Capture the cell that displays the provided text and extract its [x, y] central coordinate. 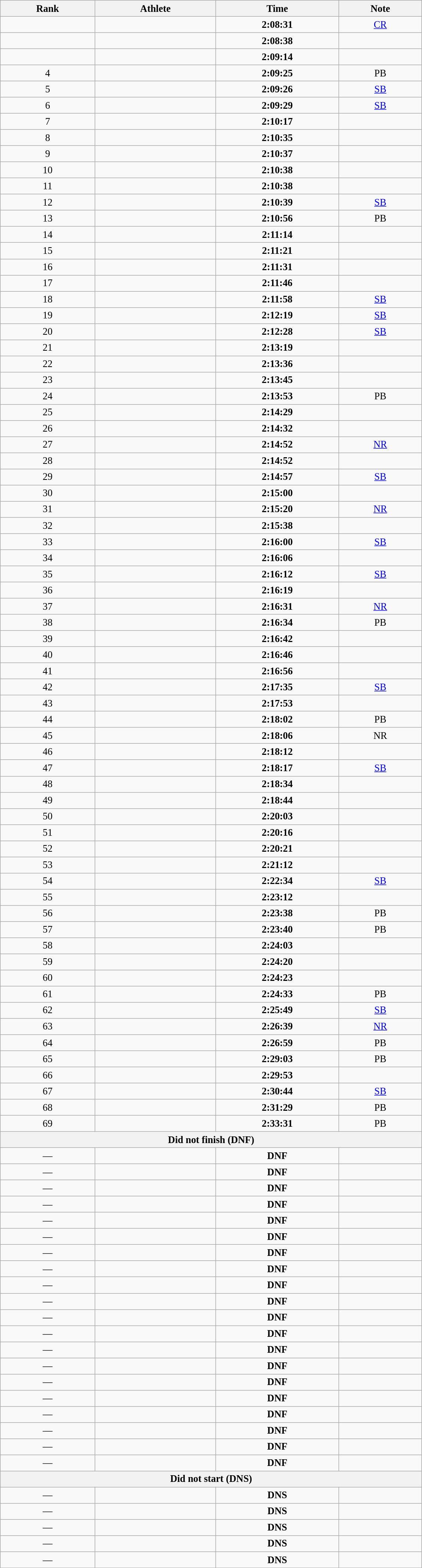
62 [48, 1010]
2:20:16 [278, 832]
10 [48, 170]
39 [48, 639]
2:29:53 [278, 1075]
54 [48, 881]
13 [48, 218]
2:11:14 [278, 235]
50 [48, 816]
35 [48, 574]
Athlete [156, 8]
33 [48, 541]
2:13:45 [278, 380]
65 [48, 1059]
32 [48, 526]
2:23:38 [278, 913]
2:08:38 [278, 40]
56 [48, 913]
2:22:34 [278, 881]
61 [48, 994]
2:25:49 [278, 1010]
2:14:32 [278, 429]
2:33:31 [278, 1123]
64 [48, 1042]
2:26:59 [278, 1042]
34 [48, 558]
57 [48, 930]
9 [48, 154]
2:16:00 [278, 541]
55 [48, 897]
2:24:23 [278, 978]
4 [48, 73]
Rank [48, 8]
2:18:17 [278, 768]
2:18:44 [278, 800]
2:18:12 [278, 752]
2:13:53 [278, 396]
2:16:42 [278, 639]
19 [48, 315]
26 [48, 429]
2:24:03 [278, 946]
2:11:46 [278, 283]
41 [48, 671]
37 [48, 606]
42 [48, 687]
11 [48, 186]
2:10:56 [278, 218]
2:18:02 [278, 719]
2:16:12 [278, 574]
45 [48, 736]
2:16:31 [278, 606]
58 [48, 946]
2:18:34 [278, 784]
66 [48, 1075]
2:16:46 [278, 655]
38 [48, 622]
2:11:31 [278, 267]
8 [48, 138]
2:16:34 [278, 622]
2:09:29 [278, 105]
2:23:12 [278, 897]
46 [48, 752]
2:10:17 [278, 121]
2:31:29 [278, 1107]
2:16:56 [278, 671]
31 [48, 509]
2:16:06 [278, 558]
Did not start (DNS) [211, 1479]
Note [380, 8]
51 [48, 832]
2:14:29 [278, 412]
59 [48, 962]
2:20:21 [278, 849]
21 [48, 348]
44 [48, 719]
18 [48, 299]
5 [48, 89]
2:13:36 [278, 364]
2:23:40 [278, 930]
27 [48, 445]
17 [48, 283]
2:11:58 [278, 299]
67 [48, 1091]
49 [48, 800]
60 [48, 978]
2:14:57 [278, 477]
2:12:28 [278, 331]
2:15:00 [278, 493]
2:10:37 [278, 154]
2:10:39 [278, 202]
69 [48, 1123]
30 [48, 493]
7 [48, 121]
2:20:03 [278, 816]
2:21:12 [278, 865]
2:17:35 [278, 687]
2:30:44 [278, 1091]
20 [48, 331]
2:24:20 [278, 962]
2:13:19 [278, 348]
2:26:39 [278, 1027]
2:10:35 [278, 138]
Time [278, 8]
15 [48, 251]
23 [48, 380]
53 [48, 865]
6 [48, 105]
47 [48, 768]
24 [48, 396]
40 [48, 655]
22 [48, 364]
48 [48, 784]
52 [48, 849]
CR [380, 24]
14 [48, 235]
2:09:26 [278, 89]
2:15:38 [278, 526]
2:09:25 [278, 73]
2:18:06 [278, 736]
2:09:14 [278, 57]
43 [48, 703]
16 [48, 267]
2:17:53 [278, 703]
68 [48, 1107]
29 [48, 477]
2:29:03 [278, 1059]
25 [48, 412]
2:16:19 [278, 590]
28 [48, 461]
2:15:20 [278, 509]
2:08:31 [278, 24]
2:11:21 [278, 251]
2:12:19 [278, 315]
63 [48, 1027]
12 [48, 202]
2:24:33 [278, 994]
Did not finish (DNF) [211, 1140]
36 [48, 590]
